Return [X, Y] of the center of cell containing provided text 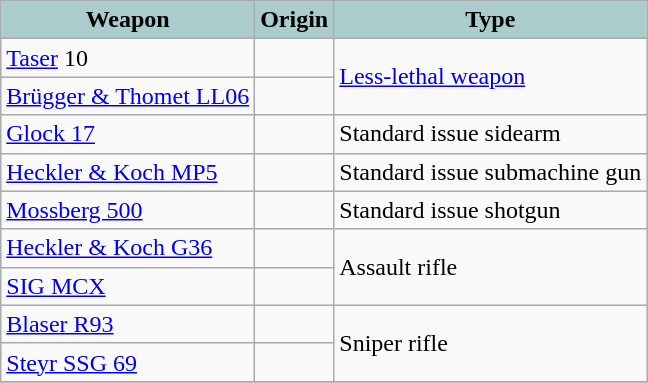
Sniper rifle [490, 343]
Heckler & Koch MP5 [128, 172]
Standard issue submachine gun [490, 172]
Assault rifle [490, 267]
Mossberg 500 [128, 210]
Glock 17 [128, 134]
Brügger & Thomet LL06 [128, 96]
Origin [294, 20]
Standard issue sidearm [490, 134]
Heckler & Koch G36 [128, 248]
Less-lethal weapon [490, 77]
Steyr SSG 69 [128, 362]
SIG MCX [128, 286]
Type [490, 20]
Weapon [128, 20]
Taser 10 [128, 58]
Standard issue shotgun [490, 210]
Blaser R93 [128, 324]
